Find where the given text appears and provide that cell's center as [X, Y] coordinate. 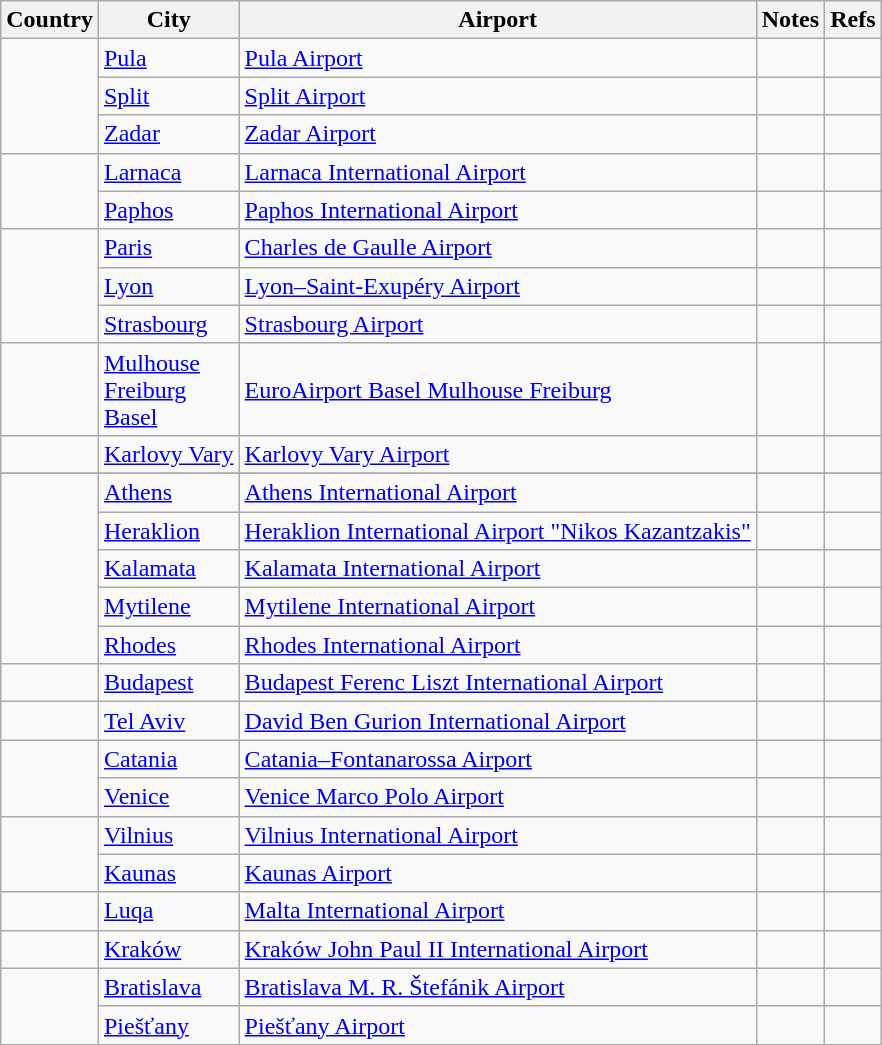
Notes [790, 20]
Pula Airport [498, 58]
Kraków [168, 949]
Venice Marco Polo Airport [498, 797]
Kraków John Paul II International Airport [498, 949]
David Ben Gurion International Airport [498, 721]
Country [50, 20]
MulhouseFreiburgBasel [168, 389]
Piešťany Airport [498, 1025]
Lyon–Saint-Exupéry Airport [498, 286]
Kalamata International Airport [498, 569]
Mytilene [168, 607]
Piešťany [168, 1025]
Refs [853, 20]
Kaunas [168, 873]
Strasbourg [168, 324]
Malta International Airport [498, 911]
Budapest Ferenc Liszt International Airport [498, 683]
Bratislava M. R. Štefánik Airport [498, 987]
Zadar [168, 134]
City [168, 20]
Athens International Airport [498, 492]
EuroAirport Basel Mulhouse Freiburg [498, 389]
Larnaca [168, 172]
Paphos [168, 210]
Vilnius [168, 835]
Luqa [168, 911]
Rhodes [168, 645]
Kalamata [168, 569]
Vilnius International Airport [498, 835]
Lyon [168, 286]
Split [168, 96]
Heraklion International Airport "Nikos Kazantzakis" [498, 531]
Zadar Airport [498, 134]
Rhodes International Airport [498, 645]
Tel Aviv [168, 721]
Paphos International Airport [498, 210]
Mytilene International Airport [498, 607]
Strasbourg Airport [498, 324]
Venice [168, 797]
Split Airport [498, 96]
Budapest [168, 683]
Kaunas Airport [498, 873]
Karlovy Vary Airport [498, 454]
Larnaca International Airport [498, 172]
Airport [498, 20]
Pula [168, 58]
Catania [168, 759]
Karlovy Vary [168, 454]
Catania–Fontanarossa Airport [498, 759]
Charles de Gaulle Airport [498, 248]
Bratislava [168, 987]
Paris [168, 248]
Athens [168, 492]
Heraklion [168, 531]
